Scan for the cell matching the given text and deliver its [X, Y] coordinate at center. 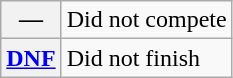
— [31, 20]
DNF [31, 58]
Did not finish [146, 58]
Did not compete [146, 20]
